Return the (X, Y) coordinate for the center point of the cell that contains the specified text.  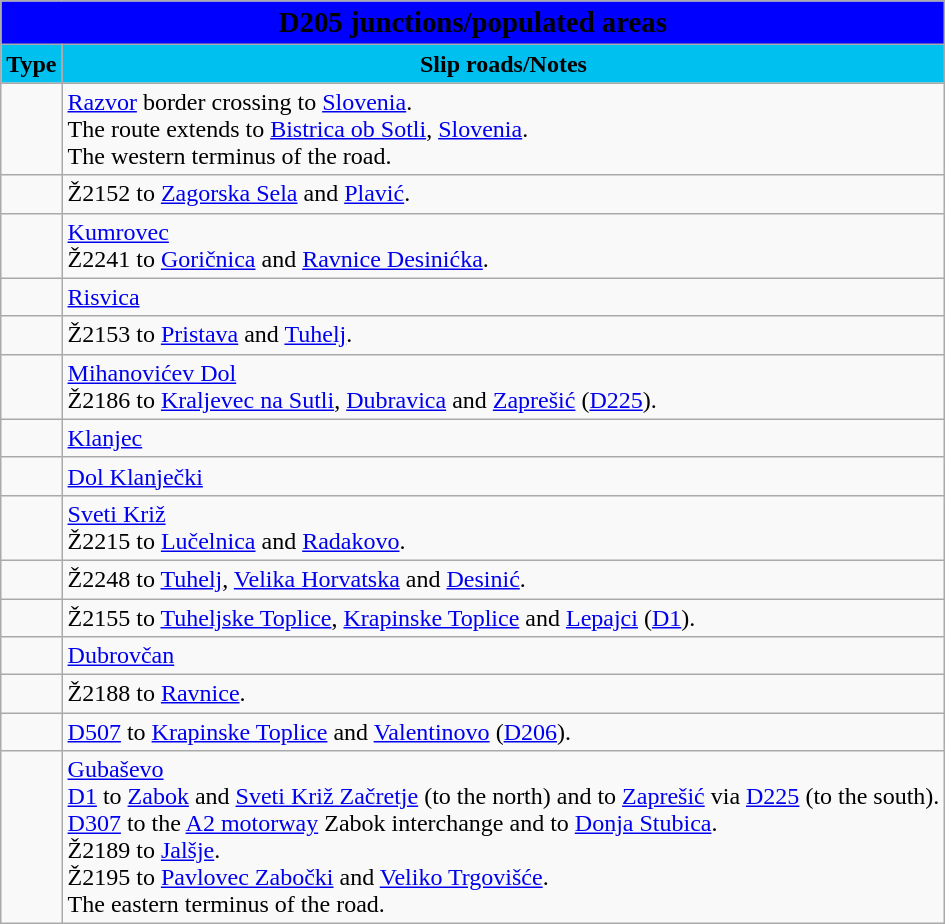
Sveti KrižŽ2215 to Lučelnica and Radakovo. (504, 528)
Klanjec (504, 438)
Ž2188 to Ravnice. (504, 694)
KumrovecŽ2241 to Goričnica and Ravnice Desinićka. (504, 246)
Mihanovićev DolŽ2186 to Kraljevec na Sutli, Dubravica and Zaprešić (D225). (504, 386)
D507 to Krapinske Toplice and Valentinovo (D206). (504, 732)
Type (32, 64)
Dubrovčan (504, 656)
Ž2153 to Pristava and Tuhelj. (504, 335)
Slip roads/Notes (504, 64)
Risvica (504, 297)
Ž2248 to Tuhelj, Velika Horvatska and Desinić. (504, 579)
D205 junctions/populated areas (473, 23)
Ž2152 to Zagorska Sela and Plavić. (504, 194)
Dol Klanječki (504, 476)
Razvor border crossing to Slovenia.The route extends to Bistrica ob Sotli, Slovenia.The western terminus of the road. (504, 129)
Ž2155 to Tuheljske Toplice, Krapinske Toplice and Lepajci (D1). (504, 617)
